Locate the cell with the specified text and output its [X, Y] center coordinate. 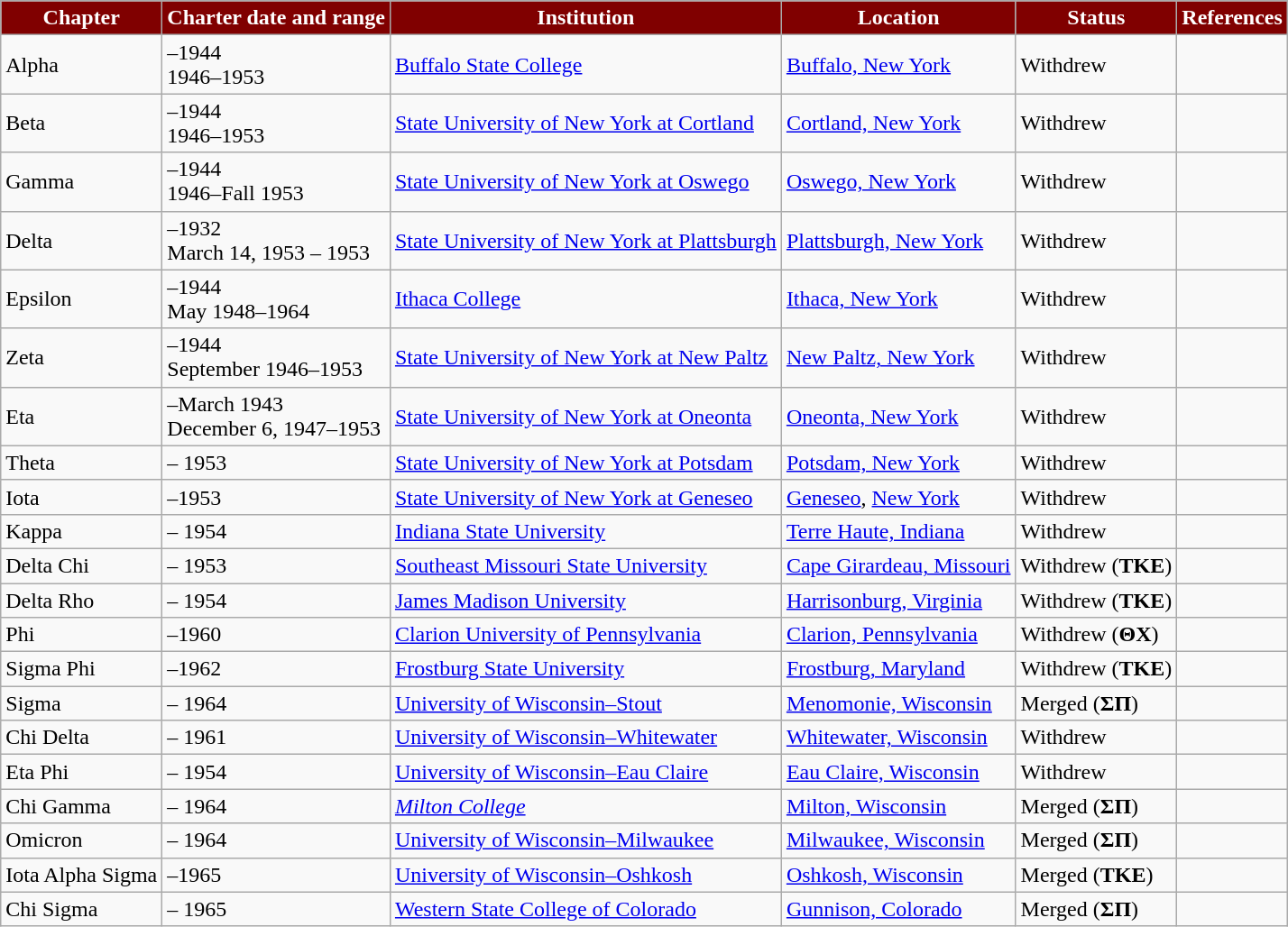
–1962 [276, 669]
University of Wisconsin–Milwaukee [585, 840]
New Paltz, New York [898, 357]
Theta [81, 463]
University of Wisconsin–Oshkosh [585, 875]
–1960 [276, 635]
Chi Sigma [81, 909]
References [1232, 18]
–19441946–Fall 1953 [276, 182]
Iota Alpha Sigma [81, 875]
Oshkosh, Wisconsin [898, 875]
Menomonie, Wisconsin [898, 703]
Harrisonburg, Virginia [898, 600]
State University of New York at Oneonta [585, 417]
Potsdam, New York [898, 463]
–1953 [276, 497]
State University of New York at Oswego [585, 182]
Cape Girardeau, Missouri [898, 565]
Phi [81, 635]
Gamma [81, 182]
Oneonta, New York [898, 417]
Western State College of Colorado [585, 909]
Milton College [585, 806]
Eta Phi [81, 772]
Alpha [81, 65]
–March 1943December 6, 1947–1953 [276, 417]
University of Wisconsin–Eau Claire [585, 772]
University of Wisconsin–Whitewater [585, 738]
Eta [81, 417]
University of Wisconsin–Stout [585, 703]
Gunnison, Colorado [898, 909]
Chi Gamma [81, 806]
Iota [81, 497]
State University of New York at Potsdam [585, 463]
Delta Chi [81, 565]
Southeast Missouri State University [585, 565]
Chapter [81, 18]
Charter date and range [276, 18]
Clarion University of Pennsylvania [585, 635]
Buffalo, New York [898, 65]
Geneseo, New York [898, 497]
State University of New York at Cortland [585, 123]
Sigma [81, 703]
Ithaca College [585, 299]
– 1965 [276, 909]
Buffalo State College [585, 65]
Withdrew (ΘΧ) [1097, 635]
Merged (ΤΚΕ) [1097, 875]
James Madison University [585, 600]
Location [898, 18]
Indiana State University [585, 531]
Cortland, New York [898, 123]
Beta [81, 123]
Delta [81, 240]
Frostburg, Maryland [898, 669]
Plattsburgh, New York [898, 240]
Eau Claire, Wisconsin [898, 772]
Ithaca, New York [898, 299]
Frostburg State University [585, 669]
Whitewater, Wisconsin [898, 738]
–1965 [276, 875]
–1944September 1946–1953 [276, 357]
Sigma Phi [81, 669]
Milton, Wisconsin [898, 806]
Zeta [81, 357]
Epsilon [81, 299]
Oswego, New York [898, 182]
Terre Haute, Indiana [898, 531]
Clarion, Pennsylvania [898, 635]
Kappa [81, 531]
Omicron [81, 840]
Milwaukee, Wisconsin [898, 840]
Status [1097, 18]
State University of New York at Geneseo [585, 497]
State University of New York at Plattsburgh [585, 240]
State University of New York at New Paltz [585, 357]
–1932March 14, 1953 – 1953 [276, 240]
Institution [585, 18]
Delta Rho [81, 600]
–1944May 1948–1964 [276, 299]
– 1961 [276, 738]
Chi Delta [81, 738]
